From the cell containing the given text, extract its center point as [X, Y] coordinate. 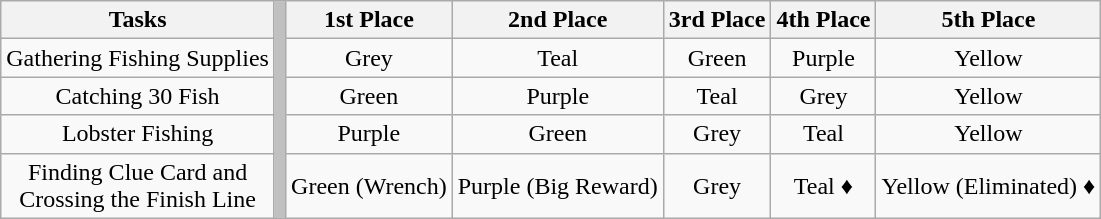
1st Place [370, 20]
Tasks [138, 20]
Yellow (Eliminated) ♦ [988, 186]
Finding Clue Card and Crossing the Finish Line [138, 186]
Purple (Big Reward) [558, 186]
5th Place [988, 20]
3rd Place [717, 20]
Teal ♦ [824, 186]
Green (Wrench) [370, 186]
Gathering Fishing Supplies [138, 58]
Catching 30 Fish [138, 96]
Lobster Fishing [138, 134]
2nd Place [558, 20]
4th Place [824, 20]
